Return the [X, Y] coordinate for the center point of the cell that contains the specified text.  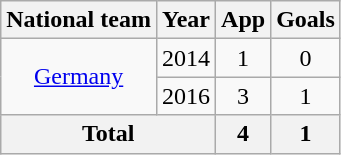
App [244, 20]
2014 [186, 58]
Goals [306, 20]
0 [306, 58]
3 [244, 96]
Germany [79, 77]
National team [79, 20]
2016 [186, 96]
Year [186, 20]
4 [244, 134]
Total [108, 134]
